Determine the [x, y] coordinate at the center of the cell enclosing the given text.  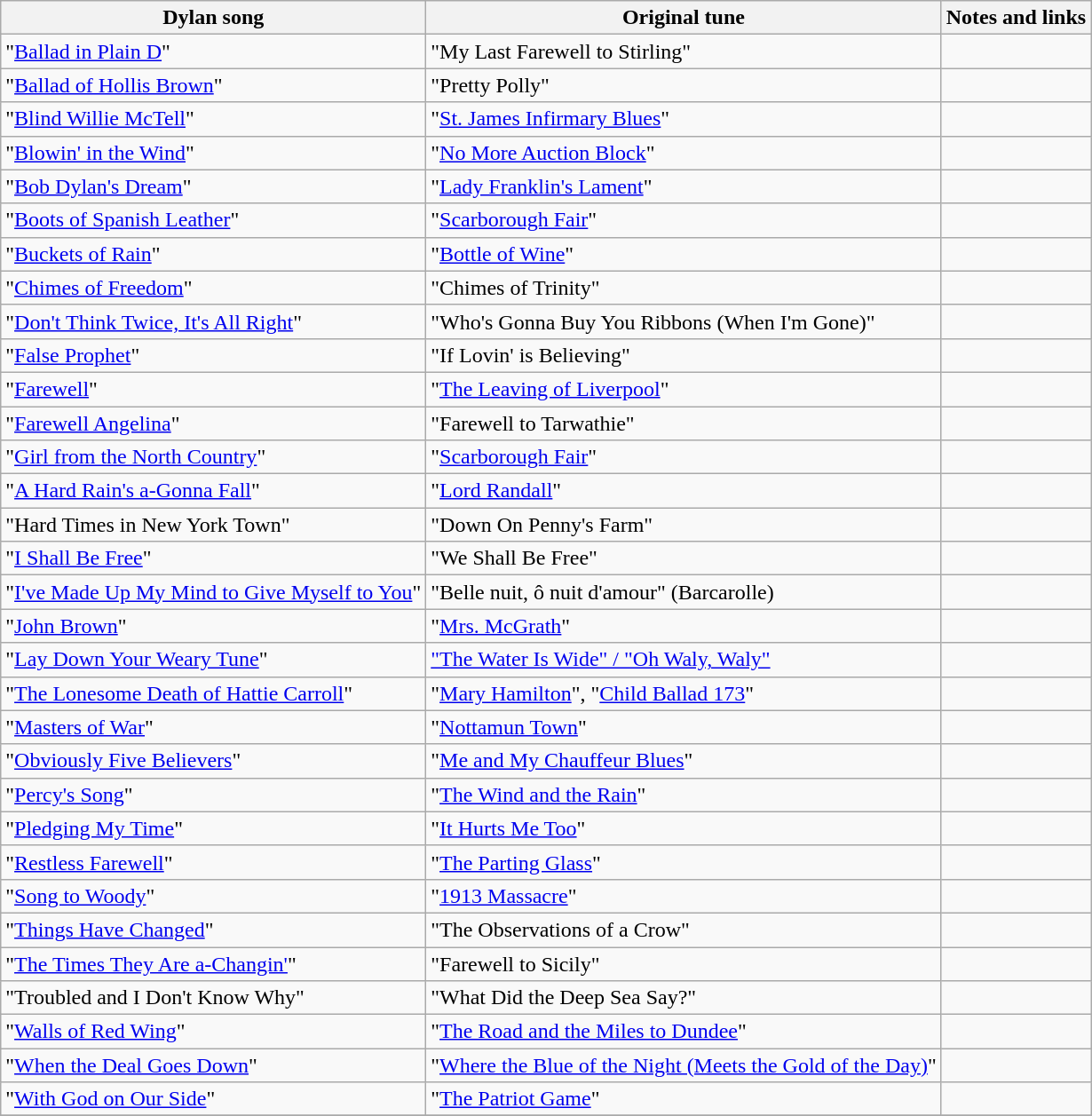
"Ballad in Plain D" [213, 51]
"Bob Dylan's Dream" [213, 186]
"I've Made Up My Mind to Give Myself to You" [213, 592]
"When the Deal Goes Down" [213, 1065]
"The Lonesome Death of Hattie Carroll" [213, 693]
"It Hurts Me Too" [684, 828]
"Ballad of Hollis Brown" [213, 85]
"Pretty Polly" [684, 85]
"Obviously Five Believers" [213, 761]
"Percy's Song" [213, 795]
Notes and links [1016, 18]
"The Observations of a Crow" [684, 930]
"Boots of Spanish Leather" [213, 220]
"Restless Farewell" [213, 862]
"Chimes of Trinity" [684, 288]
"Where the Blue of the Night (Meets the Gold of the Day)" [684, 1065]
"Lay Down Your Weary Tune" [213, 660]
"The Parting Glass" [684, 862]
"Farewell" [213, 389]
"Troubled and I Don't Know Why" [213, 998]
"Hard Times in New York Town" [213, 525]
"The Water Is Wide" / "Oh Waly, Waly" [684, 660]
"False Prophet" [213, 355]
"1913 Massacre" [684, 896]
"Things Have Changed" [213, 930]
"Nottamun Town" [684, 727]
"The Leaving of Liverpool" [684, 389]
"Buckets of Rain" [213, 254]
"The Times They Are a-Changin'" [213, 963]
"Lady Franklin's Lament" [684, 186]
"John Brown" [213, 626]
"Song to Woody" [213, 896]
"Who's Gonna Buy You Ribbons (When I'm Gone)" [684, 321]
"What Did the Deep Sea Say?" [684, 998]
"Lord Randall" [684, 491]
"Mrs. McGrath" [684, 626]
"Masters of War" [213, 727]
"If Lovin' is Believing" [684, 355]
Dylan song [213, 18]
"I Shall Be Free" [213, 558]
"Pledging My Time" [213, 828]
"Mary Hamilton", "Child Ballad 173" [684, 693]
"The Wind and the Rain" [684, 795]
"Walls of Red Wing" [213, 1032]
"Farewell to Sicily" [684, 963]
Original tune [684, 18]
"My Last Farewell to Stirling" [684, 51]
"Don't Think Twice, It's All Right" [213, 321]
"Belle nuit, ô nuit d'amour" (Barcarolle) [684, 592]
"Chimes of Freedom" [213, 288]
"With God on Our Side" [213, 1099]
"The Patriot Game" [684, 1099]
"We Shall Be Free" [684, 558]
"The Road and the Miles to Dundee" [684, 1032]
"St. James Infirmary Blues" [684, 119]
"Bottle of Wine" [684, 254]
"Me and My Chauffeur Blues" [684, 761]
"A Hard Rain's a-Gonna Fall" [213, 491]
"Girl from the North Country" [213, 457]
"No More Auction Block" [684, 153]
"Down On Penny's Farm" [684, 525]
"Blind Willie McTell" [213, 119]
"Farewell Angelina" [213, 423]
"Farewell to Tarwathie" [684, 423]
"Blowin' in the Wind" [213, 153]
